Determine the [x, y] coordinate at the center of the cell enclosing the given text.  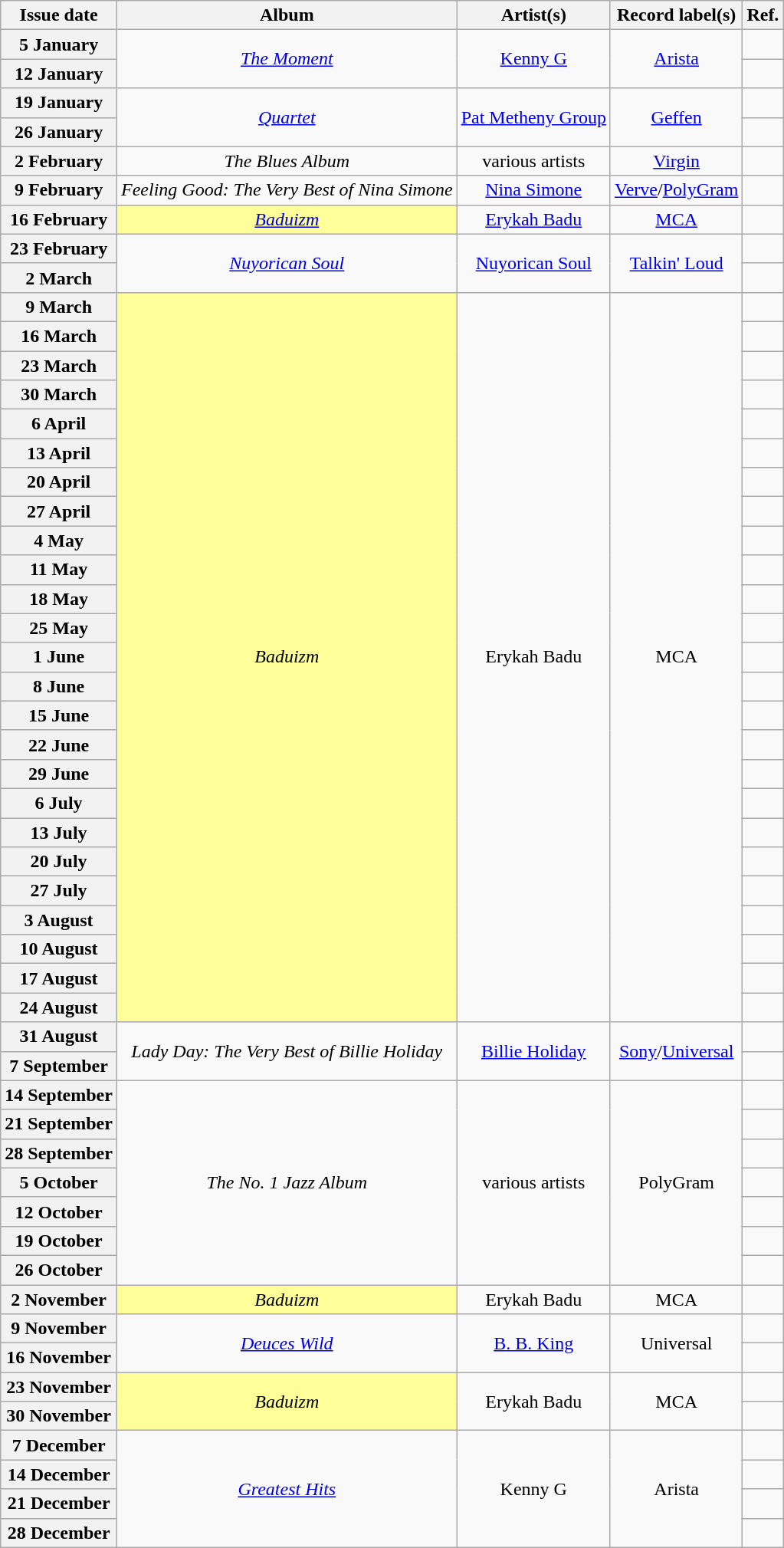
26 January [59, 132]
9 February [59, 190]
16 November [59, 1358]
23 March [59, 366]
11 May [59, 570]
4 May [59, 541]
Artist(s) [533, 15]
17 August [59, 978]
5 October [59, 1182]
24 August [59, 1007]
Record label(s) [676, 15]
26 October [59, 1270]
21 September [59, 1124]
3 August [59, 920]
Geffen [676, 117]
19 October [59, 1241]
9 November [59, 1329]
12 October [59, 1211]
B. B. King [533, 1343]
Quartet [287, 117]
12 January [59, 74]
Virgin [676, 161]
20 April [59, 482]
9 March [59, 307]
The Blues Album [287, 161]
18 May [59, 599]
Lady Day: The Very Best of Billie Holiday [287, 1051]
30 March [59, 395]
6 July [59, 803]
2 March [59, 278]
27 April [59, 511]
16 March [59, 336]
27 July [59, 891]
2 November [59, 1300]
Billie Holiday [533, 1051]
Talkin' Loud [676, 263]
Pat Metheny Group [533, 117]
29 June [59, 774]
23 February [59, 248]
The No. 1 Jazz Album [287, 1182]
2 February [59, 161]
22 June [59, 744]
14 September [59, 1095]
5 January [59, 44]
20 July [59, 862]
21 December [59, 1504]
13 July [59, 832]
Deuces Wild [287, 1343]
Ref. [763, 15]
28 September [59, 1153]
8 June [59, 686]
28 December [59, 1533]
Feeling Good: The Very Best of Nina Simone [287, 190]
Verve/PolyGram [676, 190]
7 September [59, 1066]
Sony/Universal [676, 1051]
19 January [59, 103]
31 August [59, 1037]
7 December [59, 1445]
Issue date [59, 15]
Greatest Hits [287, 1489]
30 November [59, 1416]
6 April [59, 424]
The Moment [287, 59]
14 December [59, 1474]
15 June [59, 715]
23 November [59, 1387]
Album [287, 15]
1 June [59, 657]
10 August [59, 949]
25 May [59, 628]
PolyGram [676, 1182]
Universal [676, 1343]
16 February [59, 219]
13 April [59, 453]
Nina Simone [533, 190]
